For the text-containing cell, return its midpoint in [X, Y] coordinate format. 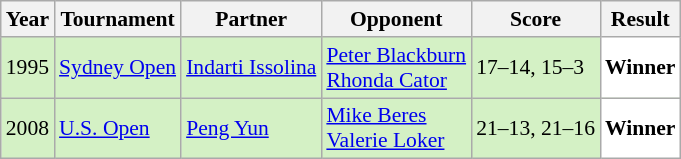
1995 [28, 68]
Tournament [118, 19]
Peng Yun [251, 128]
Result [640, 19]
Partner [251, 19]
2008 [28, 128]
Opponent [396, 19]
Indarti Issolina [251, 68]
Year [28, 19]
Peter Blackburn Rhonda Cator [396, 68]
Score [536, 19]
Sydney Open [118, 68]
Mike Beres Valerie Loker [396, 128]
21–13, 21–16 [536, 128]
U.S. Open [118, 128]
17–14, 15–3 [536, 68]
